Provide the [x, y] coordinate of the cell's center where the given text is located.  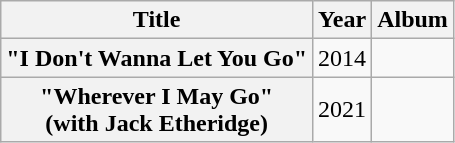
"Wherever I May Go"(with Jack Etheridge) [157, 110]
Album [413, 20]
"I Don't Wanna Let You Go" [157, 58]
2014 [342, 58]
2021 [342, 110]
Year [342, 20]
Title [157, 20]
